Return [X, Y] of the center of cell containing provided text 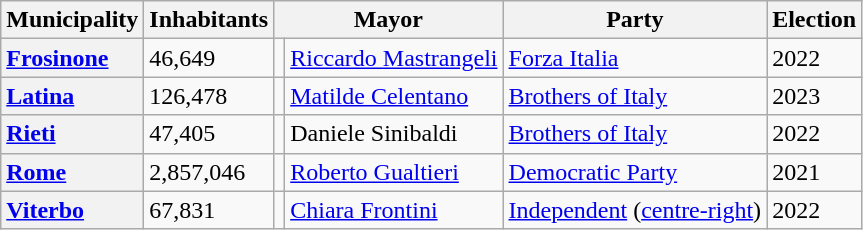
Forza Italia [635, 58]
Democratic Party [635, 172]
Matilde Celentano [394, 96]
Roberto Gualtieri [394, 172]
Rieti [72, 134]
67,831 [209, 210]
2,857,046 [209, 172]
Mayor [388, 20]
Independent (centre-right) [635, 210]
2023 [814, 96]
Rome [72, 172]
2021 [814, 172]
Chiara Frontini [394, 210]
46,649 [209, 58]
Party [635, 20]
Inhabitants [209, 20]
Latina [72, 96]
126,478 [209, 96]
Riccardo Mastrangeli [394, 58]
Election [814, 20]
Daniele Sinibaldi [394, 134]
Frosinone [72, 58]
Viterbo [72, 210]
Municipality [72, 20]
47,405 [209, 134]
